For the text-containing cell, return its midpoint in (x, y) coordinate format. 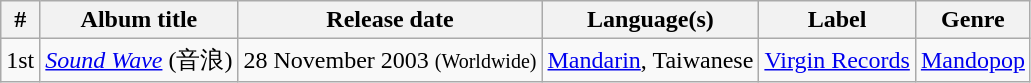
# (20, 20)
Mandopop (972, 60)
1st (20, 60)
Mandarin, Taiwanese (650, 60)
Sound Wave (音浪) (139, 60)
Album title (139, 20)
Release date (390, 20)
Genre (972, 20)
Label (837, 20)
Virgin Records (837, 60)
28 November 2003 (Worldwide) (390, 60)
Language(s) (650, 20)
